Scan for the cell matching the given text and deliver its (X, Y) coordinate at center. 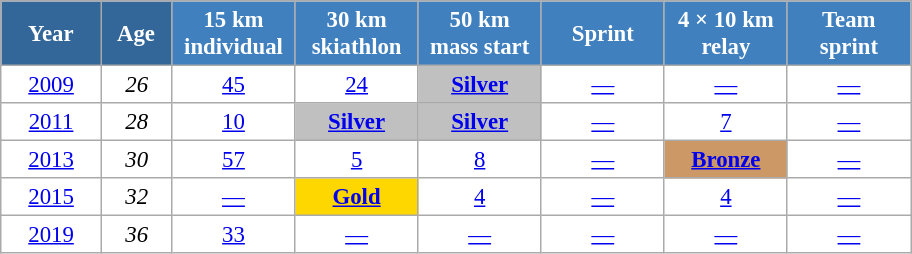
2019 (52, 235)
2009 (52, 85)
15 km individual (234, 34)
4 × 10 km relay (726, 34)
30 (136, 160)
2013 (52, 160)
Age (136, 34)
Sprint (602, 34)
Bronze (726, 160)
8 (480, 160)
5 (356, 160)
24 (356, 85)
Year (52, 34)
50 km mass start (480, 34)
57 (234, 160)
10 (234, 122)
2015 (52, 197)
2011 (52, 122)
Team sprint (848, 34)
32 (136, 197)
26 (136, 85)
33 (234, 235)
30 km skiathlon (356, 34)
28 (136, 122)
36 (136, 235)
45 (234, 85)
7 (726, 122)
Gold (356, 197)
